Extract the (x, y) coordinate from the center of the cell holding the provided text.  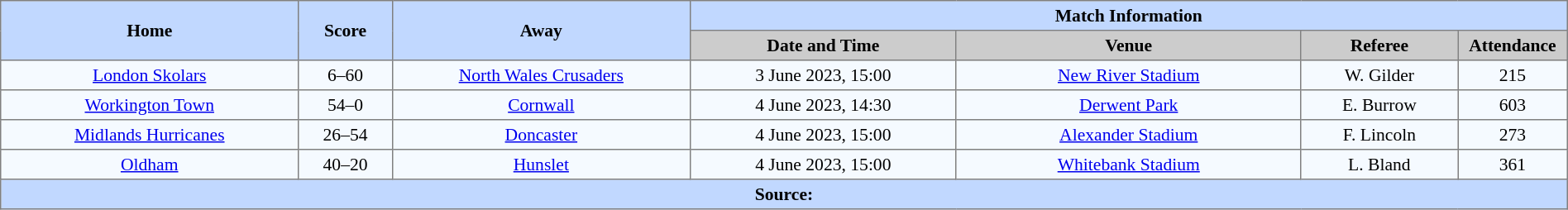
Home (150, 31)
26–54 (346, 135)
Attendance (1513, 45)
Referee (1379, 45)
40–20 (346, 165)
Midlands Hurricanes (150, 135)
Score (346, 31)
3 June 2023, 15:00 (823, 75)
Derwent Park (1128, 105)
W. Gilder (1379, 75)
361 (1513, 165)
L. Bland (1379, 165)
Source: (784, 194)
Alexander Stadium (1128, 135)
Cornwall (541, 105)
54–0 (346, 105)
215 (1513, 75)
Doncaster (541, 135)
Workington Town (150, 105)
F. Lincoln (1379, 135)
6–60 (346, 75)
North Wales Crusaders (541, 75)
Match Information (1128, 16)
New River Stadium (1128, 75)
4 June 2023, 14:30 (823, 105)
Away (541, 31)
Oldham (150, 165)
E. Burrow (1379, 105)
603 (1513, 105)
Date and Time (823, 45)
Hunslet (541, 165)
Whitebank Stadium (1128, 165)
Venue (1128, 45)
London Skolars (150, 75)
273 (1513, 135)
